Pinpoint the cell where the given text exists, returning its [X, Y] midpoint coordinate. 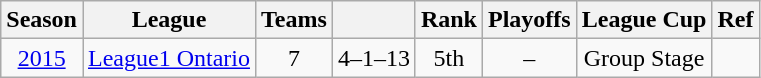
Ref [736, 20]
Playoffs [530, 20]
Season [42, 20]
League [168, 20]
Group Stage [644, 58]
4–1–13 [374, 58]
2015 [42, 58]
League Cup [644, 20]
Rank [448, 20]
5th [448, 58]
7 [294, 58]
– [530, 58]
Teams [294, 20]
League1 Ontario [168, 58]
